Determine the (x, y) coordinate at the center of the cell enclosing the given text.  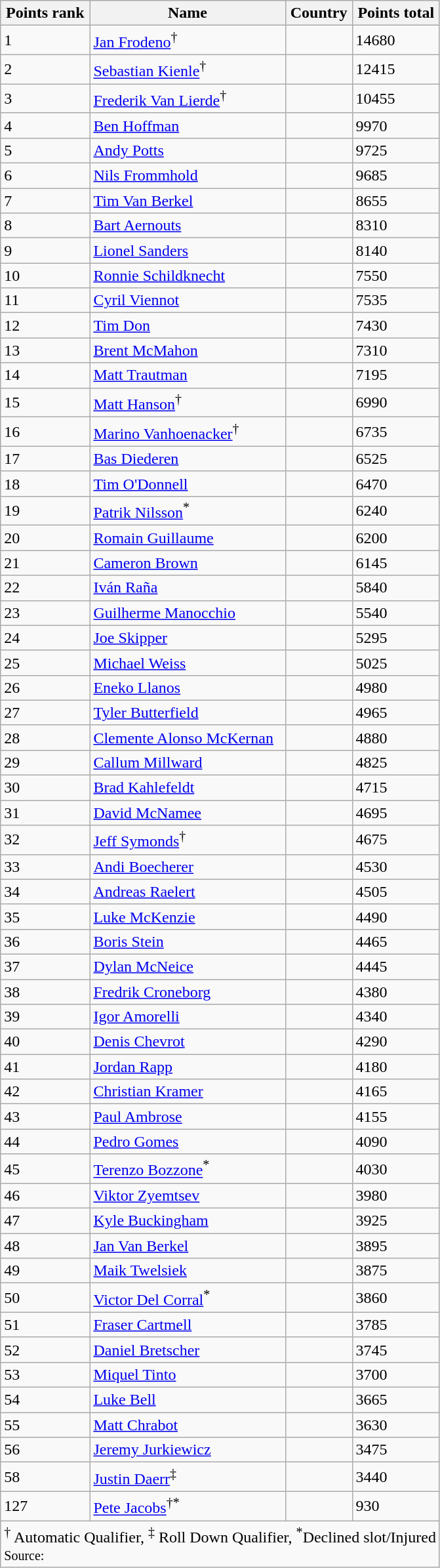
10 (45, 276)
4695 (396, 813)
3745 (396, 1350)
Daniel Bretscher (188, 1350)
56 (45, 1450)
25 (45, 663)
Country (319, 13)
6145 (396, 563)
32 (45, 840)
Jeremy Jurkiewicz (188, 1450)
Eneko Llanos (188, 688)
27 (45, 712)
34 (45, 892)
6 (45, 176)
4980 (396, 688)
3440 (396, 1477)
Jeff Symonds† (188, 840)
55 (45, 1425)
Brad Kahlefeldt (188, 788)
38 (45, 992)
23 (45, 613)
52 (45, 1350)
9725 (396, 151)
Ronnie Schildknecht (188, 276)
Igor Amorelli (188, 1017)
Lionel Sanders (188, 251)
Jordan Rapp (188, 1067)
Viktor Zyemtsev (188, 1196)
5840 (396, 588)
Guilherme Manocchio (188, 613)
Tim O'Donnell (188, 484)
Dylan McNeice (188, 967)
40 (45, 1042)
Paul Ambrose (188, 1117)
51 (45, 1325)
3860 (396, 1298)
28 (45, 737)
3475 (396, 1450)
58 (45, 1477)
Nils Frommhold (188, 176)
7310 (396, 350)
Pedro Gomes (188, 1142)
4290 (396, 1042)
Maik Twelsiek (188, 1271)
24 (45, 638)
4965 (396, 712)
9970 (396, 125)
41 (45, 1067)
5540 (396, 613)
6735 (396, 432)
9 (45, 251)
Ben Hoffman (188, 125)
8310 (396, 226)
18 (45, 484)
4505 (396, 892)
930 (396, 1506)
127 (45, 1506)
8140 (396, 251)
Andreas Raelert (188, 892)
Cyril Viennot (188, 300)
Victor Del Corral* (188, 1298)
8655 (396, 201)
Jan Van Berkel (188, 1246)
3630 (396, 1425)
Christian Kramer (188, 1092)
4155 (396, 1117)
4825 (396, 763)
13 (45, 350)
Fredrik Croneborg (188, 992)
8 (45, 226)
Terenzo Bozzone* (188, 1169)
6990 (396, 403)
4675 (396, 840)
21 (45, 563)
Pete Jacobs†* (188, 1506)
54 (45, 1400)
3980 (396, 1196)
14 (45, 375)
14680 (396, 41)
4 (45, 125)
4030 (396, 1169)
47 (45, 1221)
7430 (396, 325)
12415 (396, 70)
4880 (396, 737)
3700 (396, 1374)
Frederik Van Lierde† (188, 98)
Romain Guillaume (188, 538)
Matt Hanson† (188, 403)
20 (45, 538)
Luke Bell (188, 1400)
Name (188, 13)
5295 (396, 638)
4530 (396, 867)
Kyle Buckingham (188, 1221)
35 (45, 917)
22 (45, 588)
4165 (396, 1092)
Points total (396, 13)
7195 (396, 375)
29 (45, 763)
4090 (396, 1142)
Clemente Alonso McKernan (188, 737)
Callum Millward (188, 763)
Patrik Nilsson* (188, 510)
Iván Raña (188, 588)
† Automatic Qualifier, ‡ Roll Down Qualifier, *Declined slot/InjuredSource: (220, 1544)
11 (45, 300)
3 (45, 98)
Marino Vanhoenacker† (188, 432)
48 (45, 1246)
Tim Van Berkel (188, 201)
Andi Boecherer (188, 867)
3785 (396, 1325)
36 (45, 941)
45 (45, 1169)
Sebastian Kienle† (188, 70)
Michael Weiss (188, 663)
Boris Stein (188, 941)
Matt Chrabot (188, 1425)
49 (45, 1271)
5025 (396, 663)
Bart Aernouts (188, 226)
Cameron Brown (188, 563)
33 (45, 867)
4465 (396, 941)
10455 (396, 98)
Luke McKenzie (188, 917)
7535 (396, 300)
3925 (396, 1221)
42 (45, 1092)
46 (45, 1196)
6525 (396, 459)
7550 (396, 276)
Andy Potts (188, 151)
19 (45, 510)
17 (45, 459)
Tim Don (188, 325)
9685 (396, 176)
Matt Trautman (188, 375)
6200 (396, 538)
2 (45, 70)
6240 (396, 510)
50 (45, 1298)
37 (45, 967)
16 (45, 432)
Joe Skipper (188, 638)
53 (45, 1374)
Bas Diederen (188, 459)
Denis Chevrot (188, 1042)
Jan Frodeno† (188, 41)
26 (45, 688)
31 (45, 813)
1 (45, 41)
4380 (396, 992)
Fraser Cartmell (188, 1325)
David McNamee (188, 813)
Miquel Tinto (188, 1374)
Tyler Butterfield (188, 712)
4180 (396, 1067)
39 (45, 1017)
7 (45, 201)
43 (45, 1117)
4490 (396, 917)
6470 (396, 484)
15 (45, 403)
5 (45, 151)
4340 (396, 1017)
3895 (396, 1246)
Brent McMahon (188, 350)
30 (45, 788)
4715 (396, 788)
Points rank (45, 13)
12 (45, 325)
3875 (396, 1271)
44 (45, 1142)
4445 (396, 967)
Justin Daerr‡ (188, 1477)
3665 (396, 1400)
